Locate the cell with the specified text and output its [X, Y] center coordinate. 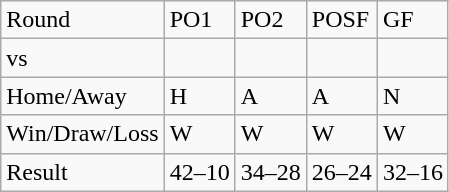
34–28 [270, 172]
Win/Draw/Loss [82, 134]
Round [82, 20]
N [412, 96]
32–16 [412, 172]
POSF [342, 20]
26–24 [342, 172]
PO1 [200, 20]
Home/Away [82, 96]
H [200, 96]
Result [82, 172]
GF [412, 20]
vs [82, 58]
42–10 [200, 172]
PO2 [270, 20]
